Search for the cell housing the specified text and yield its [x, y] center coordinate. 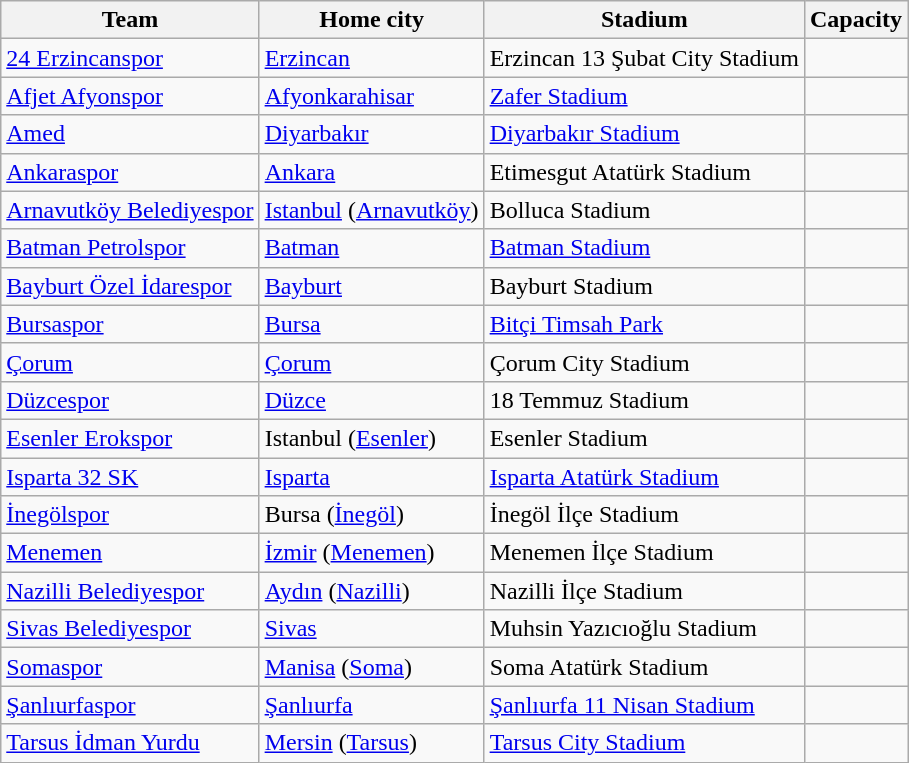
Home city [372, 20]
Ankara [372, 172]
Erzincan [372, 58]
Tarsus City Stadium [644, 743]
Bursa (İnegöl) [372, 515]
Şanlıurfa [372, 705]
Esenler Stadium [644, 438]
Soma Atatürk Stadium [644, 667]
Bursa [372, 324]
Stadium [644, 20]
Esenler Erokspor [130, 438]
Batman Stadium [644, 248]
Diyarbakır [372, 134]
Etimesgut Atatürk Stadium [644, 172]
Amed [130, 134]
Bayburt Stadium [644, 286]
Istanbul (Arnavutköy) [372, 210]
Batman Petrolspor [130, 248]
Düzce [372, 400]
Afyonkarahisar [372, 96]
Çorum City Stadium [644, 362]
Muhsin Yazıcıoğlu Stadium [644, 629]
Bursaspor [130, 324]
Isparta Atatürk Stadium [644, 477]
Sivas Belediyespor [130, 629]
İnegöl İlçe Stadium [644, 515]
Isparta 32 SK [130, 477]
Ankaraspor [130, 172]
Batman [372, 248]
Şanlıurfa 11 Nisan Stadium [644, 705]
Mersin (Tarsus) [372, 743]
Zafer Stadium [644, 96]
Tarsus İdman Yurdu [130, 743]
18 Temmuz Stadium [644, 400]
Bayburt Özel İdarespor [130, 286]
Afjet Afyonspor [130, 96]
Somaspor [130, 667]
Aydın (Nazilli) [372, 591]
Menemen İlçe Stadium [644, 553]
İnegölspor [130, 515]
Bolluca Stadium [644, 210]
Nazilli Belediyespor [130, 591]
Arnavutköy Belediyespor [130, 210]
Şanlıurfaspor [130, 705]
Manisa (Soma) [372, 667]
Menemen [130, 553]
Team [130, 20]
Istanbul (Esenler) [372, 438]
Düzcespor [130, 400]
Sivas [372, 629]
Capacity [856, 20]
İzmir (Menemen) [372, 553]
Diyarbakır Stadium [644, 134]
Bitçi Timsah Park [644, 324]
Nazilli İlçe Stadium [644, 591]
Erzincan 13 Şubat City Stadium [644, 58]
Bayburt [372, 286]
24 Erzincanspor [130, 58]
Isparta [372, 477]
